Return (x, y) of the center of cell containing provided text 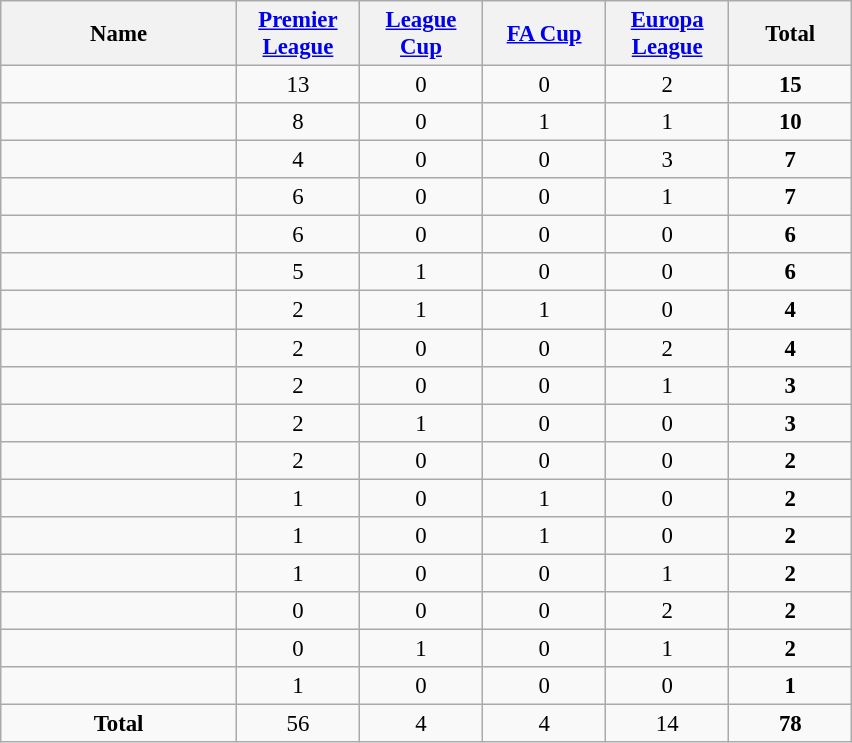
13 (298, 85)
8 (298, 122)
5 (298, 273)
78 (790, 724)
56 (298, 724)
EuropaLeague (668, 34)
10 (790, 122)
Name (119, 34)
PremierLeague (298, 34)
14 (668, 724)
15 (790, 85)
LeagueCup (420, 34)
FA Cup (544, 34)
